Provide the (x, y) coordinate of the cell's center where the given text is located.  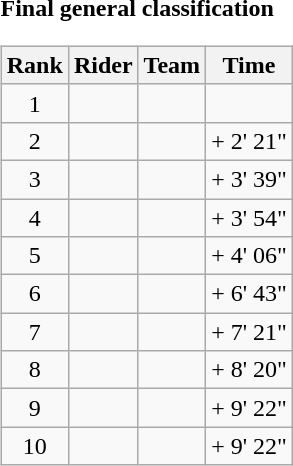
+ 8' 20" (250, 370)
+ 7' 21" (250, 332)
1 (34, 103)
7 (34, 332)
+ 2' 21" (250, 141)
9 (34, 408)
2 (34, 141)
Rank (34, 65)
4 (34, 217)
+ 3' 54" (250, 217)
+ 4' 06" (250, 256)
5 (34, 256)
Rider (103, 65)
3 (34, 179)
6 (34, 294)
10 (34, 446)
Team (172, 65)
+ 6' 43" (250, 294)
Time (250, 65)
8 (34, 370)
+ 3' 39" (250, 179)
